Search for the cell housing the specified text and yield its (x, y) center coordinate. 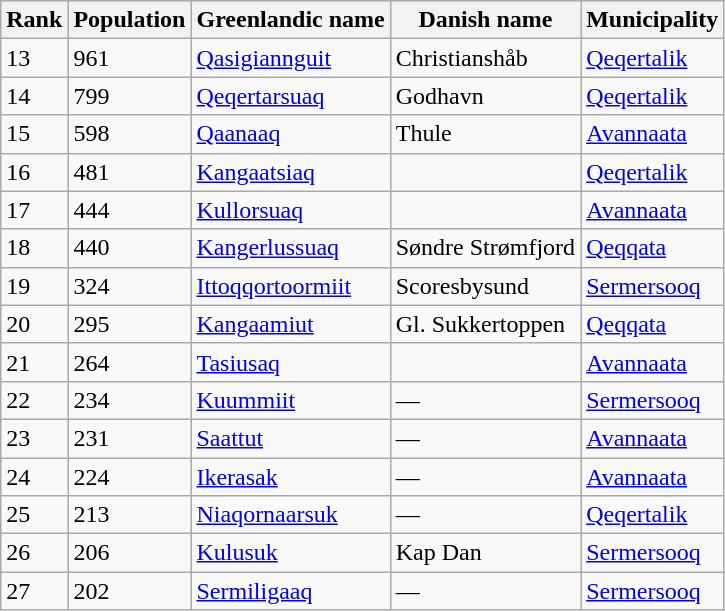
202 (130, 591)
295 (130, 324)
961 (130, 58)
Kap Dan (485, 553)
Qasigiannguit (290, 58)
Scoresbysund (485, 286)
Ikerasak (290, 477)
Godhavn (485, 96)
598 (130, 134)
444 (130, 210)
Christianshåb (485, 58)
Qeqertarsuaq (290, 96)
Gl. Sukkertoppen (485, 324)
Sermiligaaq (290, 591)
23 (34, 438)
13 (34, 58)
15 (34, 134)
17 (34, 210)
Population (130, 20)
Rank (34, 20)
Danish name (485, 20)
24 (34, 477)
Qaanaaq (290, 134)
16 (34, 172)
206 (130, 553)
324 (130, 286)
264 (130, 362)
231 (130, 438)
Kangaatsiaq (290, 172)
Saattut (290, 438)
234 (130, 400)
Tasiusaq (290, 362)
Niaqornaarsuk (290, 515)
26 (34, 553)
18 (34, 248)
440 (130, 248)
21 (34, 362)
Municipality (652, 20)
Thule (485, 134)
213 (130, 515)
Kuummiit (290, 400)
20 (34, 324)
Ittoqqortoormiit (290, 286)
Kullorsuaq (290, 210)
481 (130, 172)
27 (34, 591)
224 (130, 477)
22 (34, 400)
Kangaamiut (290, 324)
14 (34, 96)
19 (34, 286)
799 (130, 96)
Greenlandic name (290, 20)
Kangerlussuaq (290, 248)
25 (34, 515)
Søndre Strømfjord (485, 248)
Kulusuk (290, 553)
